Provide the (X, Y) coordinate of the cell's center where the given text is located.  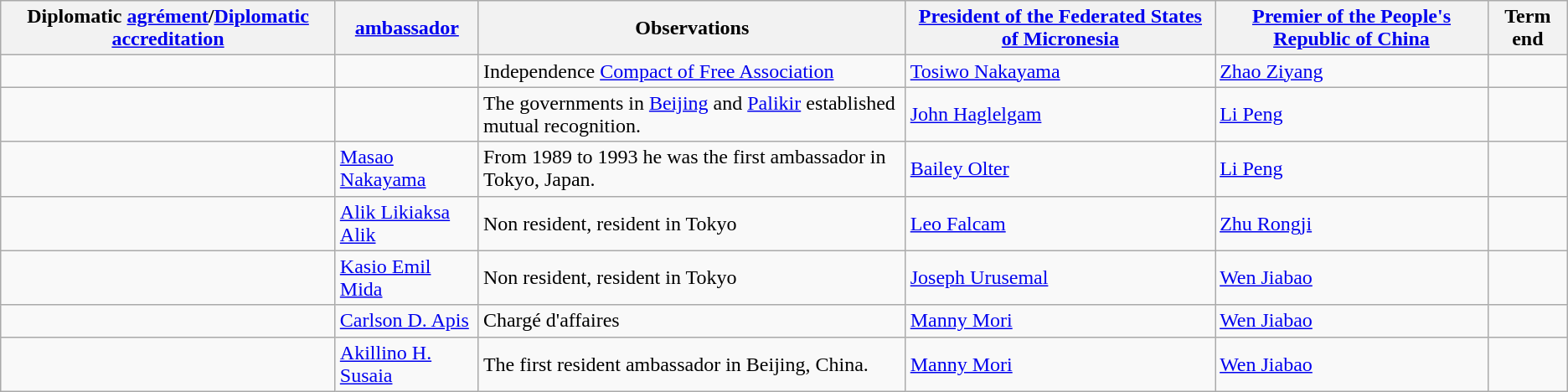
From 1989 to 1993 he was the first ambassador in Tokyo, Japan. (692, 169)
The governments in Beijing and Palikir established mutual recognition. (692, 114)
Term end (1528, 28)
John Haglelgam (1060, 114)
Tosiwo Nakayama (1060, 71)
Diplomatic agrément/Diplomatic accreditation (168, 28)
Masao Nakayama (407, 169)
Independence Compact of Free Association (692, 71)
Zhu Rongji (1352, 223)
Bailey Olter (1060, 169)
Observations (692, 28)
Leo Falcam (1060, 223)
Kasio Emil Mida (407, 278)
Chargé d'affaires (692, 321)
Premier of the People's Republic of China (1352, 28)
ambassador (407, 28)
The first resident ambassador in Beijing, China. (692, 364)
President of the Federated States of Micronesia (1060, 28)
Zhao Ziyang (1352, 71)
Alik Likiaksa Alik (407, 223)
Carlson D. Apis (407, 321)
Akillino H. Susaia (407, 364)
Joseph Urusemal (1060, 278)
